Search for the cell housing the specified text and yield its [X, Y] center coordinate. 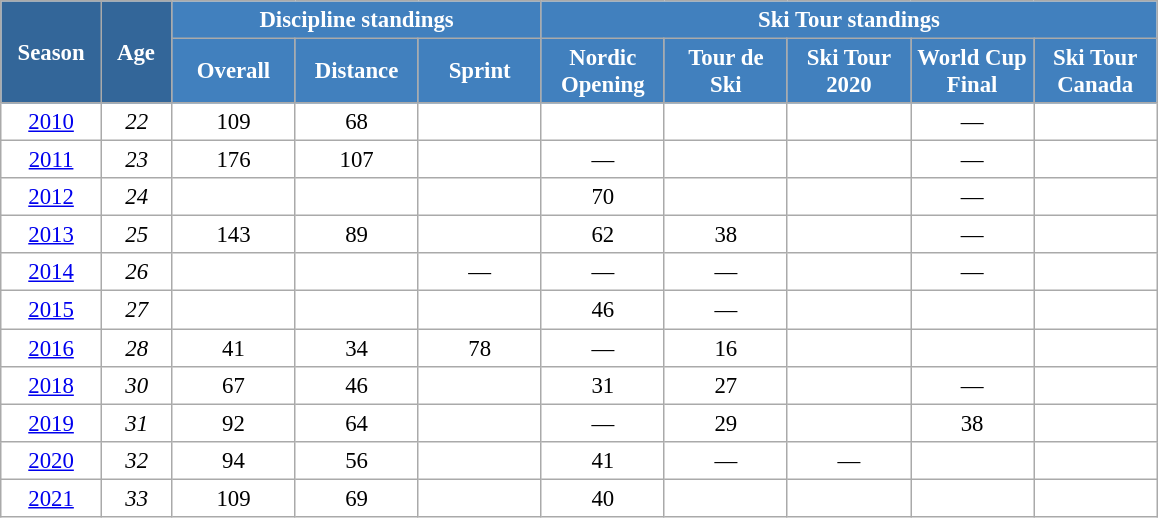
40 [602, 498]
Season [52, 52]
2014 [52, 273]
67 [234, 385]
29 [726, 423]
Ski TourCanada [1096, 72]
56 [356, 460]
2020 [52, 460]
62 [602, 235]
68 [356, 122]
89 [356, 235]
16 [726, 348]
Discipline standings [356, 20]
92 [234, 423]
22 [136, 122]
33 [136, 498]
23 [136, 160]
94 [234, 460]
NordicOpening [602, 72]
Age [136, 52]
Overall [234, 72]
2010 [52, 122]
2015 [52, 310]
30 [136, 385]
Ski Tour2020 [848, 72]
69 [356, 498]
176 [234, 160]
2013 [52, 235]
107 [356, 160]
26 [136, 273]
2018 [52, 385]
34 [356, 348]
2021 [52, 498]
2011 [52, 160]
Tour deSki [726, 72]
2012 [52, 197]
2019 [52, 423]
143 [234, 235]
64 [356, 423]
70 [602, 197]
78 [480, 348]
24 [136, 197]
Ski Tour standings [848, 20]
2016 [52, 348]
32 [136, 460]
25 [136, 235]
28 [136, 348]
World CupFinal [972, 72]
Sprint [480, 72]
Distance [356, 72]
